Provide the [x, y] coordinate of the cell's center where the given text is located.  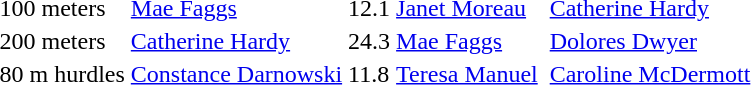
Mae Faggs [468, 41]
24.3 [370, 41]
Catherine Hardy [236, 41]
